Capture the cell that displays the provided text and extract its (x, y) central coordinate. 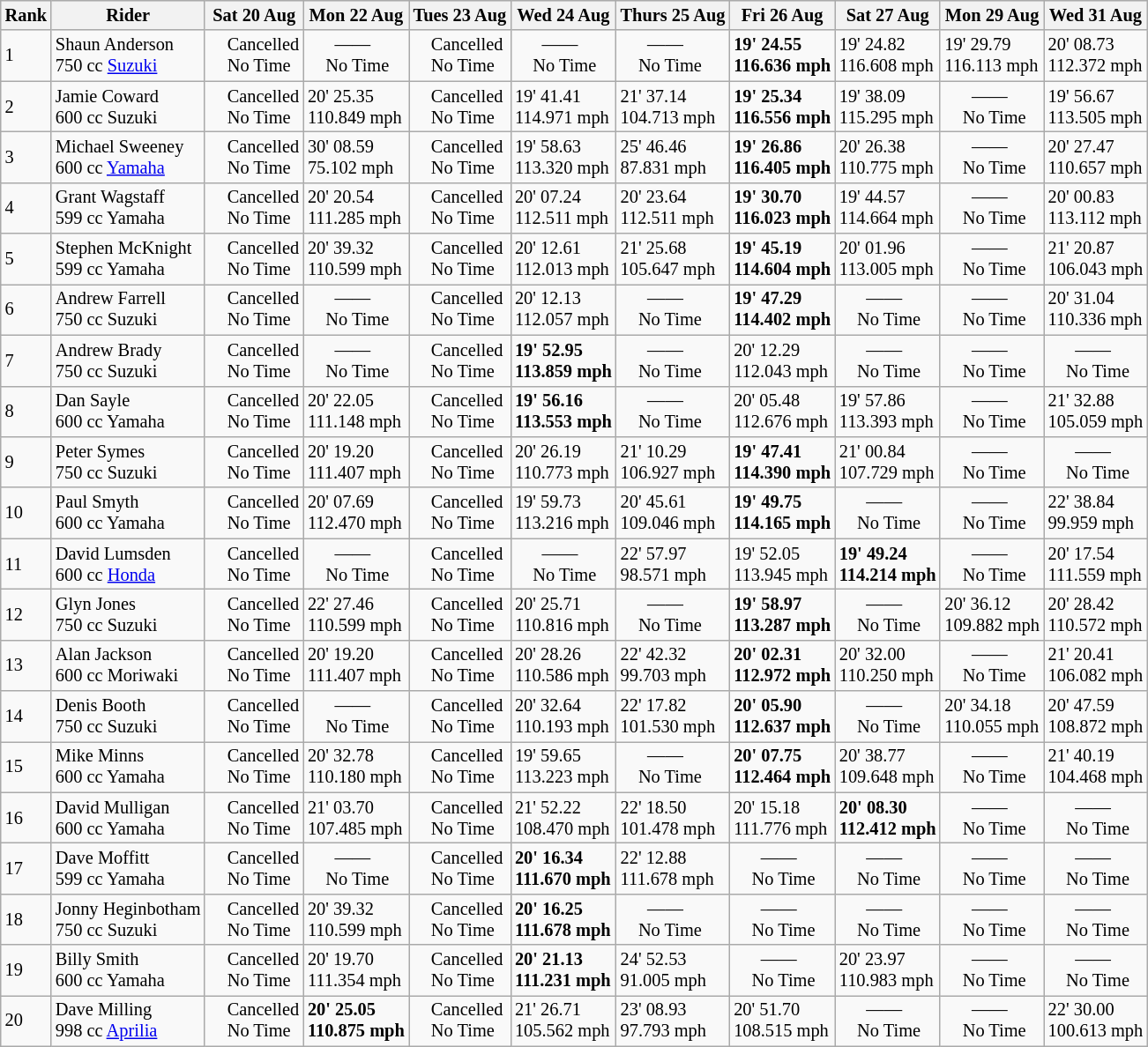
20' 32.64 110.193 mph (563, 717)
20' 02.31 112.972 mph (782, 665)
20' 23.97 110.983 mph (888, 970)
19' 58.63 113.320 mph (563, 157)
20' 05.90 112.637 mph (782, 717)
Andrew Brady 750 cc Suzuki (128, 360)
20' 26.38 110.775 mph (888, 157)
20' 08.73 112.372 mph (1095, 56)
21' 03.70 107.485 mph (356, 818)
Jonny Heginbotham 750 cc Suzuki (128, 919)
22' 12.88 111.678 mph (674, 868)
19' 26.86 116.405 mph (782, 157)
21' 10.29 106.927 mph (674, 462)
20' 25.05 110.875 mph (356, 1021)
Mike Minns 600 cc Yamaha (128, 767)
Mon 22 Aug (356, 15)
20' 45.61 109.046 mph (674, 513)
21' 25.68 105.647 mph (674, 259)
21' 20.41 106.082 mph (1095, 665)
20' 27.47 110.657 mph (1095, 157)
8 (26, 412)
20' 17.54 111.559 mph (1095, 564)
21' 20.87 106.043 mph (1095, 259)
22' 57.97 98.571 mph (674, 564)
21' 52.22 108.470 mph (563, 818)
Billy Smith 600 cc Yamaha (128, 970)
22' 42.32 99.703 mph (674, 665)
10 (26, 513)
19' 56.16 113.553 mph (563, 412)
Paul Smyth 600 cc Yamaha (128, 513)
20' 16.25 111.678 mph (563, 919)
20' 16.34 111.670 mph (563, 868)
25' 46.46 87.831 mph (674, 157)
Stephen McKnight 599 cc Yamaha (128, 259)
20' 07.69 112.470 mph (356, 513)
20' 00.83 113.112 mph (1095, 208)
Rider (128, 15)
Jamie Coward 600 cc Suzuki (128, 107)
Grant Wagstaff 599 cc Yamaha (128, 208)
19' 25.34 116.556 mph (782, 107)
20 (26, 1021)
Peter Symes 750 cc Suzuki (128, 462)
20' 20.54 111.285 mph (356, 208)
19' 41.41 114.971 mph (563, 107)
21' 40.19 104.468 mph (1095, 767)
20' 38.77 109.648 mph (888, 767)
20' 28.26 110.586 mph (563, 665)
Fri 26 Aug (782, 15)
20' 51.70 108.515 mph (782, 1021)
Shaun Anderson 750 cc Suzuki (128, 56)
19' 30.70 116.023 mph (782, 208)
David Lumsden 600 cc Honda (128, 564)
9 (26, 462)
17 (26, 868)
19' 47.41 114.390 mph (782, 462)
Tues 23 Aug (460, 15)
13 (26, 665)
6 (26, 309)
19' 38.09 115.295 mph (888, 107)
20' 08.30 112.412 mph (888, 818)
18 (26, 919)
22' 18.50 101.478 mph (674, 818)
19' 44.57 114.664 mph (888, 208)
20' 01.96 113.005 mph (888, 259)
19' 24.82 116.608 mph (888, 56)
Andrew Farrell 750 cc Suzuki (128, 309)
20' 05.48 112.676 mph (782, 412)
Rank (26, 15)
5 (26, 259)
20' 22.05 111.148 mph (356, 412)
Mon 29 Aug (991, 15)
19' 49.75 114.165 mph (782, 513)
19' 45.19 114.604 mph (782, 259)
Michael Sweeney 600 cc Yamaha (128, 157)
21' 00.84 107.729 mph (888, 462)
Wed 31 Aug (1095, 15)
19 (26, 970)
7 (26, 360)
19' 52.95 113.859 mph (563, 360)
Sat 27 Aug (888, 15)
4 (26, 208)
14 (26, 717)
24' 52.53 91.005 mph (674, 970)
22' 27.46 110.599 mph (356, 614)
22' 17.82 101.530 mph (674, 717)
20' 34.18 110.055 mph (991, 717)
David Mulligan 600 cc Yamaha (128, 818)
Denis Booth 750 cc Suzuki (128, 717)
20' 47.59 108.872 mph (1095, 717)
23' 08.93 97.793 mph (674, 1021)
21' 26.71 105.562 mph (563, 1021)
2 (26, 107)
21' 37.14 104.713 mph (674, 107)
20' 19.70 111.354 mph (356, 970)
20' 32.78 110.180 mph (356, 767)
20' 12.29 112.043 mph (782, 360)
Wed 24 Aug (563, 15)
Dave Moffitt 599 cc Yamaha (128, 868)
19' 59.65 113.223 mph (563, 767)
20' 26.19 110.773 mph (563, 462)
19' 58.97 113.287 mph (782, 614)
20' 23.64 112.511 mph (674, 208)
20' 25.71 110.816 mph (563, 614)
15 (26, 767)
30' 08.59 75.102 mph (356, 157)
19' 59.73 113.216 mph (563, 513)
Glyn Jones 750 cc Suzuki (128, 614)
22' 38.84 99.959 mph (1095, 513)
20' 12.61 112.013 mph (563, 259)
20' 21.13 111.231 mph (563, 970)
Sat 20 Aug (254, 15)
19' 24.55 116.636 mph (782, 56)
21' 32.88 105.059 mph (1095, 412)
20' 07.75 112.464 mph (782, 767)
Thurs 25 Aug (674, 15)
20' 15.18 111.776 mph (782, 818)
19' 52.05 113.945 mph (782, 564)
20' 12.13 112.057 mph (563, 309)
19' 29.79 116.113 mph (991, 56)
20' 25.35 110.849 mph (356, 107)
Dan Sayle 600 cc Yamaha (128, 412)
20' 28.42 110.572 mph (1095, 614)
19' 49.24 114.214 mph (888, 564)
11 (26, 564)
Alan Jackson 600 cc Moriwaki (128, 665)
3 (26, 157)
20' 36.12 109.882 mph (991, 614)
Dave Milling 998 cc Aprilia (128, 1021)
20' 32.00 110.250 mph (888, 665)
19' 56.67 113.505 mph (1095, 107)
16 (26, 818)
19' 47.29 114.402 mph (782, 309)
20' 31.04 110.336 mph (1095, 309)
22' 30.00 100.613 mph (1095, 1021)
19' 57.86 113.393 mph (888, 412)
20' 07.24 112.511 mph (563, 208)
1 (26, 56)
12 (26, 614)
